Find where the given text appears and provide that cell's center as [X, Y] coordinate. 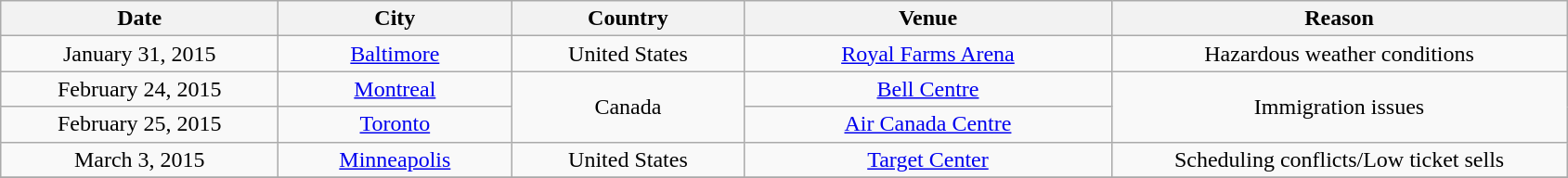
Reason [1339, 19]
Hazardous weather conditions [1339, 54]
Minneapolis [395, 159]
City [395, 19]
February 25, 2015 [139, 124]
Target Center [928, 159]
Canada [628, 107]
Montreal [395, 89]
March 3, 2015 [139, 159]
Baltimore [395, 54]
Royal Farms Arena [928, 54]
Toronto [395, 124]
Immigration issues [1339, 107]
February 24, 2015 [139, 89]
Venue [928, 19]
Date [139, 19]
Scheduling conflicts/Low ticket sells [1339, 159]
Country [628, 19]
Air Canada Centre [928, 124]
January 31, 2015 [139, 54]
Bell Centre [928, 89]
